Return the (X, Y) coordinate for the center point of the cell that contains the specified text.  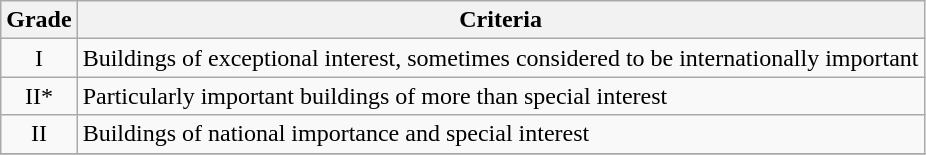
Criteria (500, 20)
Buildings of national importance and special interest (500, 134)
Grade (39, 20)
I (39, 58)
II (39, 134)
Buildings of exceptional interest, sometimes considered to be internationally important (500, 58)
Particularly important buildings of more than special interest (500, 96)
II* (39, 96)
